Provide the [X, Y] coordinate of the cell's center where the given text is located.  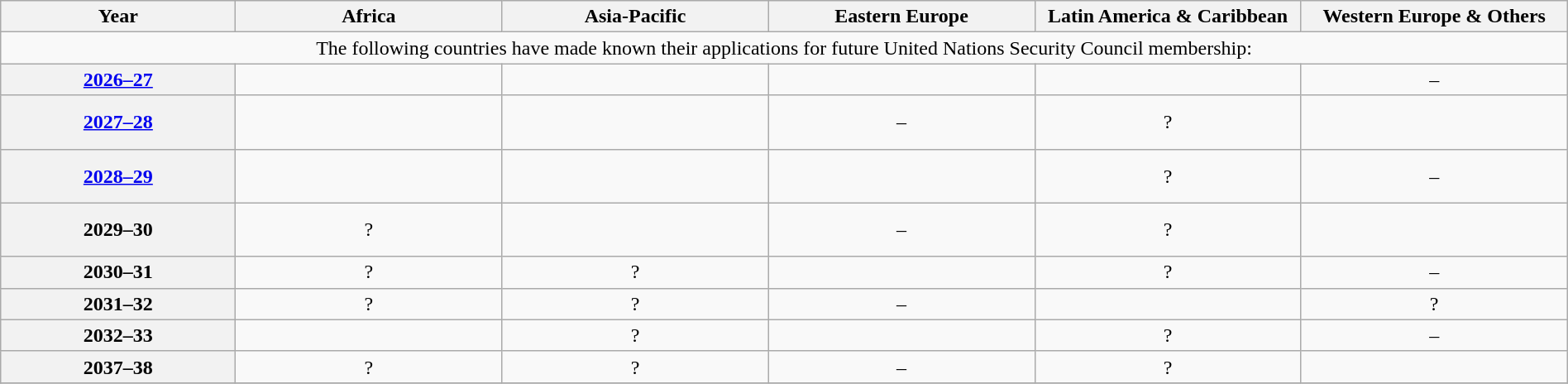
The following countries have made known their applications for future United Nations Security Council membership: [784, 48]
2031–32 [118, 304]
Latin America & Caribbean [1168, 17]
2027–28 [118, 122]
2037–38 [118, 367]
2026–27 [118, 79]
2030–31 [118, 272]
2028–29 [118, 175]
Year [118, 17]
2032–33 [118, 335]
Western Europe & Others [1434, 17]
Africa [369, 17]
Asia-Pacific [635, 17]
2029–30 [118, 230]
Eastern Europe [901, 17]
